Return the (X, Y) coordinate for the center point of the cell that contains the specified text.  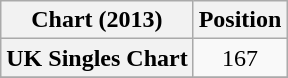
Position (240, 20)
UK Singles Chart (97, 58)
167 (240, 58)
Chart (2013) (97, 20)
